Pinpoint the cell where the given text exists, returning its (x, y) midpoint coordinate. 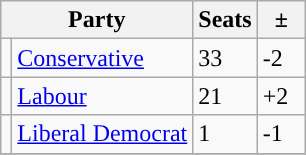
Liberal Democrat (102, 134)
33 (225, 58)
Conservative (102, 58)
Seats (225, 20)
+2 (281, 96)
-2 (281, 58)
21 (225, 96)
± (281, 20)
Party (97, 20)
-1 (281, 134)
1 (225, 134)
Labour (102, 96)
